Search for the cell housing the specified text and yield its [x, y] center coordinate. 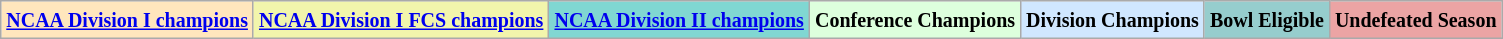
Conference Champions [914, 20]
Bowl Eligible [1266, 20]
NCAA Division II champions [679, 20]
Division Champions [1113, 20]
NCAA Division I FCS champions [400, 20]
Undefeated Season [1416, 20]
NCAA Division I champions [128, 20]
